Provide the [x, y] coordinate of the cell's center where the given text is located.  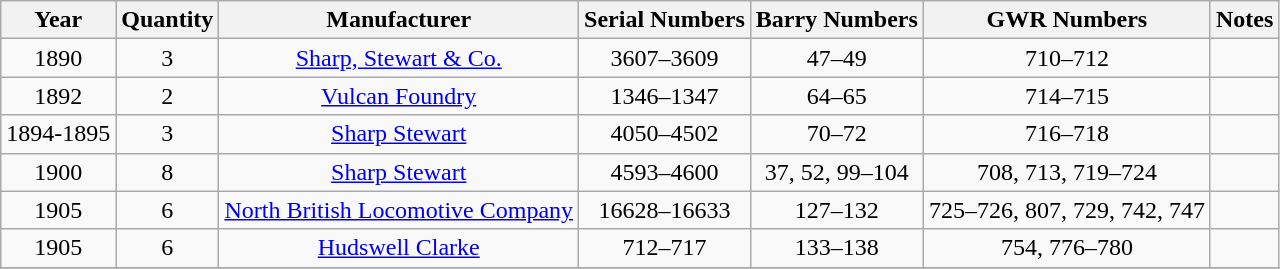
70–72 [836, 134]
2 [168, 96]
Notes [1244, 20]
127–132 [836, 210]
Hudswell Clarke [399, 248]
4593–4600 [665, 172]
Sharp, Stewart & Co. [399, 58]
37, 52, 99–104 [836, 172]
64–65 [836, 96]
1894-1895 [58, 134]
1900 [58, 172]
Vulcan Foundry [399, 96]
710–712 [1066, 58]
1890 [58, 58]
754, 776–780 [1066, 248]
725–726, 807, 729, 742, 747 [1066, 210]
716–718 [1066, 134]
8 [168, 172]
133–138 [836, 248]
16628–16633 [665, 210]
708, 713, 719–724 [1066, 172]
3607–3609 [665, 58]
1892 [58, 96]
4050–4502 [665, 134]
Year [58, 20]
Quantity [168, 20]
Manufacturer [399, 20]
714–715 [1066, 96]
Barry Numbers [836, 20]
Serial Numbers [665, 20]
47–49 [836, 58]
712–717 [665, 248]
1346–1347 [665, 96]
North British Locomotive Company [399, 210]
GWR Numbers [1066, 20]
